Output the [X, Y] coordinate of the center of the cell containing the given text.  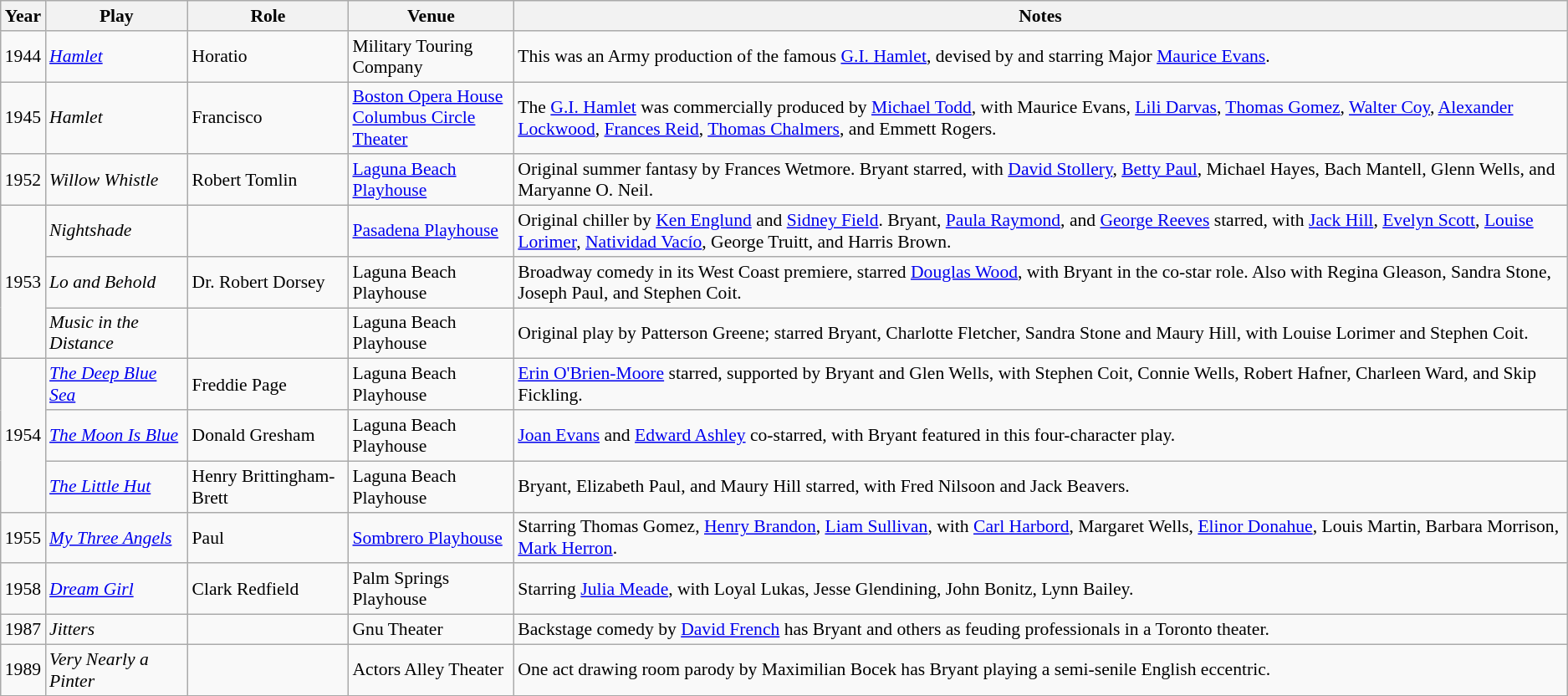
Freddie Page [268, 385]
Jitters [116, 630]
Erin O'Brien-Moore starred, supported by Bryant and Glen Wells, with Stephen Coit, Connie Wells, Robert Hafner, Charleen Ward, and Skip Fickling. [1040, 385]
Nightshade [116, 231]
Clark Redfield [268, 589]
1989 [23, 669]
1955 [23, 537]
1944 [23, 57]
Very Nearly a Pinter [116, 669]
Music in the Distance [116, 333]
Venue [431, 16]
Joan Evans and Edward Ashley co-starred, with Bryant featured in this four-character play. [1040, 435]
Dream Girl [116, 589]
Sombrero Playhouse [431, 537]
My Three Angels [116, 537]
This was an Army production of the famous G.I. Hamlet, devised by and starring Major Maurice Evans. [1040, 57]
1954 [23, 435]
Robert Tomlin [268, 181]
One act drawing room parody by Maximilian Bocek has Bryant playing a semi-senile English eccentric. [1040, 669]
1952 [23, 181]
Willow Whistle [116, 181]
Henry Brittingham-Brett [268, 487]
Military Touring Company [431, 57]
Boston Opera HouseColumbus Circle Theater [431, 119]
The Little Hut [116, 487]
Actors Alley Theater [431, 669]
1953 [23, 283]
Paul [268, 537]
1958 [23, 589]
Notes [1040, 16]
Year [23, 16]
Horatio [268, 57]
Francisco [268, 119]
Starring Julia Meade, with Loyal Lukas, Jesse Glendining, John Bonitz, Lynn Bailey. [1040, 589]
The Deep Blue Sea [116, 385]
Backstage comedy by David French has Bryant and others as feuding professionals in a Toronto theater. [1040, 630]
1945 [23, 119]
Starring Thomas Gomez, Henry Brandon, Liam Sullivan, with Carl Harbord, Margaret Wells, Elinor Donahue, Louis Martin, Barbara Morrison, Mark Herron. [1040, 537]
1987 [23, 630]
Donald Gresham [268, 435]
Dr. Robert Dorsey [268, 283]
The Moon Is Blue [116, 435]
Gnu Theater [431, 630]
Palm Springs Playhouse [431, 589]
Pasadena Playhouse [431, 231]
Role [268, 16]
Bryant, Elizabeth Paul, and Maury Hill starred, with Fred Nilsoon and Jack Beavers. [1040, 487]
Original play by Patterson Greene; starred Bryant, Charlotte Fletcher, Sandra Stone and Maury Hill, with Louise Lorimer and Stephen Coit. [1040, 333]
Play [116, 16]
Lo and Behold [116, 283]
